Search for the cell housing the specified text and yield its [X, Y] center coordinate. 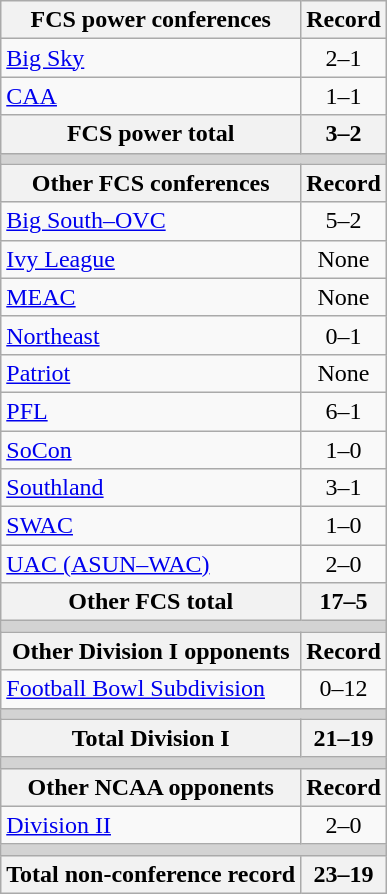
Northeast [151, 335]
Other FCS total [151, 602]
Patriot [151, 373]
17–5 [344, 602]
0–1 [344, 335]
SWAC [151, 526]
Southland [151, 488]
3–2 [344, 134]
UAC (ASUN–WAC) [151, 564]
Big Sky [151, 58]
MEAC [151, 297]
Division II [151, 825]
Ivy League [151, 259]
Total Division I [151, 738]
Big South–OVC [151, 221]
1–1 [344, 96]
21–19 [344, 738]
Football Bowl Subdivision [151, 689]
23–19 [344, 874]
3–1 [344, 488]
0–12 [344, 689]
Other FCS conferences [151, 183]
2–1 [344, 58]
6–1 [344, 411]
SoCon [151, 449]
CAA [151, 96]
Other NCAA opponents [151, 787]
5–2 [344, 221]
Total non-conference record [151, 874]
PFL [151, 411]
Other Division I opponents [151, 651]
FCS power total [151, 134]
FCS power conferences [151, 20]
